From the cell containing the given text, extract its center point as (X, Y) coordinate. 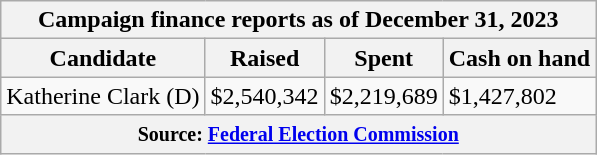
$2,219,689 (384, 96)
Campaign finance reports as of December 31, 2023 (298, 20)
Katherine Clark (D) (103, 96)
Cash on hand (519, 58)
$2,540,342 (264, 96)
Source: Federal Election Commission (298, 134)
Candidate (103, 58)
$1,427,802 (519, 96)
Raised (264, 58)
Spent (384, 58)
